Output the [x, y] coordinate of the center of the cell containing the given text.  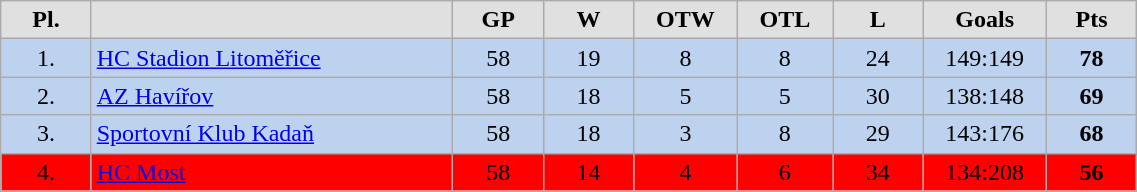
78 [1091, 58]
HC Stadion Litoměřice [272, 58]
34 [878, 172]
30 [878, 96]
Pts [1091, 20]
2. [46, 96]
AZ Havířov [272, 96]
4 [686, 172]
138:148 [984, 96]
HC Most [272, 172]
149:149 [984, 58]
6 [784, 172]
L [878, 20]
29 [878, 134]
1. [46, 58]
OTW [686, 20]
GP [498, 20]
14 [588, 172]
56 [1091, 172]
19 [588, 58]
134:208 [984, 172]
Goals [984, 20]
4. [46, 172]
3. [46, 134]
3 [686, 134]
24 [878, 58]
68 [1091, 134]
143:176 [984, 134]
Sportovní Klub Kadaň [272, 134]
OTL [784, 20]
69 [1091, 96]
W [588, 20]
Pl. [46, 20]
